For the text-containing cell, return its midpoint in (X, Y) coordinate format. 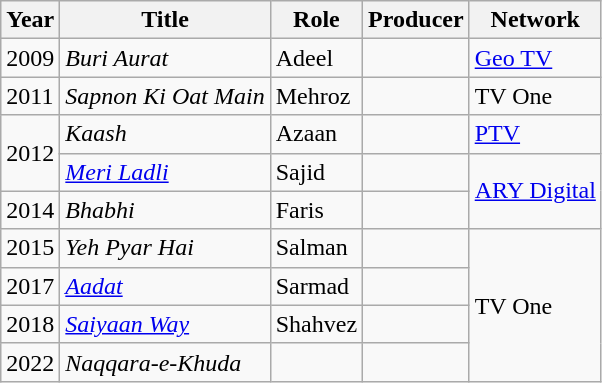
Network (535, 20)
Azaan (316, 134)
2017 (30, 286)
Mehroz (316, 96)
Buri Aurat (165, 58)
Salman (316, 248)
Title (165, 20)
Yeh Pyar Hai (165, 248)
Faris (316, 210)
2022 (30, 362)
Role (316, 20)
PTV (535, 134)
ARY Digital (535, 191)
2015 (30, 248)
Geo TV (535, 58)
Sapnon Ki Oat Main (165, 96)
2018 (30, 324)
Producer (416, 20)
Bhabhi (165, 210)
Sarmad (316, 286)
2012 (30, 153)
Adeel (316, 58)
2014 (30, 210)
Shahvez (316, 324)
Sajid (316, 172)
2011 (30, 96)
2009 (30, 58)
Kaash (165, 134)
Aadat (165, 286)
Saiyaan Way (165, 324)
Year (30, 20)
Naqqara-e-Khuda (165, 362)
Meri Ladli (165, 172)
